Capture the cell that displays the provided text and extract its [X, Y] central coordinate. 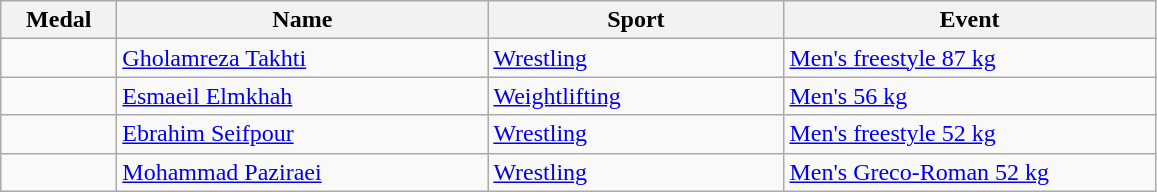
Sport [636, 20]
Medal [59, 20]
Gholamreza Takhti [302, 58]
Mohammad Paziraei [302, 172]
Men's 56 kg [970, 96]
Men's freestyle 87 kg [970, 58]
Men's freestyle 52 kg [970, 134]
Esmaeil Elmkhah [302, 96]
Weightlifting [636, 96]
Name [302, 20]
Ebrahim Seifpour [302, 134]
Men's Greco-Roman 52 kg [970, 172]
Event [970, 20]
